Identify which cell holds the provided text, then report its (X, Y) central coordinate. 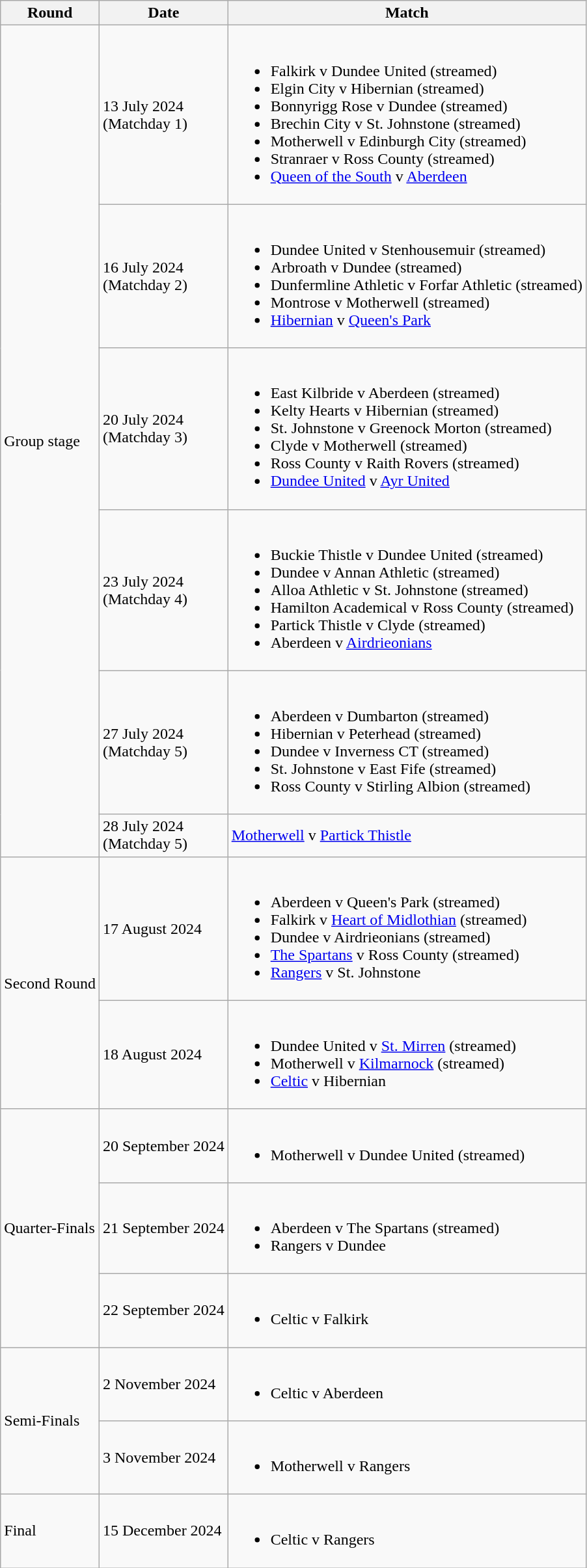
16 July 2024(Matchday 2) (163, 276)
Celtic v Rangers (407, 1531)
Second Round (50, 983)
27 July 2024(Matchday 5) (163, 743)
Match (407, 13)
Motherwell v Partick Thistle (407, 835)
2 November 2024 (163, 1384)
20 July 2024(Matchday 3) (163, 429)
Aberdeen v The Spartans (streamed)Rangers v Dundee (407, 1228)
28 July 2024(Matchday 5) (163, 835)
Round (50, 13)
20 September 2024 (163, 1146)
Quarter-Finals (50, 1228)
Motherwell v Rangers (407, 1458)
23 July 2024(Matchday 4) (163, 590)
15 December 2024 (163, 1531)
Celtic v Aberdeen (407, 1384)
3 November 2024 (163, 1458)
18 August 2024 (163, 1055)
13 July 2024(Matchday 1) (163, 114)
Semi-Finals (50, 1421)
Group stage (50, 441)
Dundee United v St. Mirren (streamed)Motherwell v Kilmarnock (streamed)Celtic v Hibernian (407, 1055)
17 August 2024 (163, 929)
Date (163, 13)
Motherwell v Dundee United (streamed) (407, 1146)
21 September 2024 (163, 1228)
Final (50, 1531)
Celtic v Falkirk (407, 1310)
22 September 2024 (163, 1310)
